Identify which cell holds the provided text, then report its (X, Y) central coordinate. 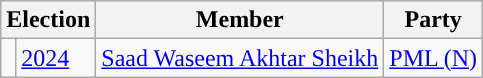
Election (48, 20)
Party (434, 20)
2024 (56, 58)
PML (N) (434, 58)
Member (240, 20)
Saad Waseem Akhtar Sheikh (240, 58)
